For the text-containing cell, return its midpoint in (x, y) coordinate format. 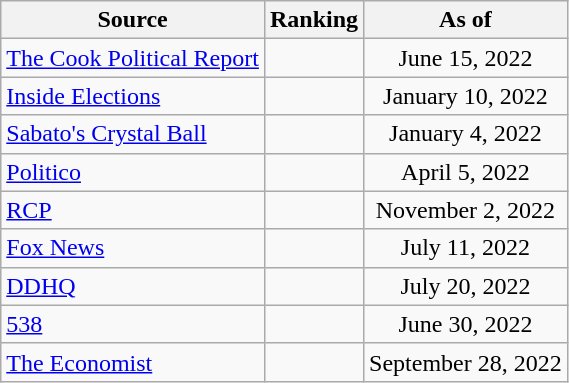
Inside Elections (133, 96)
The Cook Political Report (133, 58)
July 20, 2022 (466, 286)
January 10, 2022 (466, 96)
Politico (133, 172)
June 30, 2022 (466, 324)
Source (133, 20)
January 4, 2022 (466, 134)
Fox News (133, 248)
Sabato's Crystal Ball (133, 134)
The Economist (133, 362)
September 28, 2022 (466, 362)
April 5, 2022 (466, 172)
RCP (133, 210)
538 (133, 324)
June 15, 2022 (466, 58)
November 2, 2022 (466, 210)
As of (466, 20)
July 11, 2022 (466, 248)
Ranking (314, 20)
DDHQ (133, 286)
